Capture the cell that displays the provided text and extract its [X, Y] central coordinate. 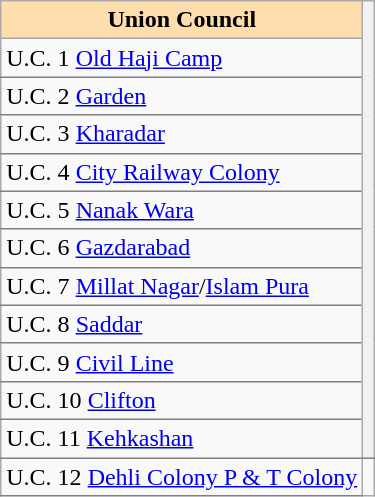
U.C. 9 Civil Line [182, 362]
U.C. 10 Clifton [182, 400]
U.C. 4 City Railway Colony [182, 172]
U.C. 12 Dehli Colony P & T Colony [182, 477]
U.C. 11 Kehkashan [182, 438]
Union Council [182, 20]
U.C. 7 Millat Nagar/Islam Pura [182, 286]
U.C. 1 Old Haji Camp [182, 58]
U.C. 3 Kharadar [182, 134]
U.C. 8 Saddar [182, 324]
U.C. 6 Gazdarabad [182, 248]
U.C. 5 Nanak Wara [182, 210]
U.C. 2 Garden [182, 96]
